Output the [x, y] coordinate of the center of the cell containing the given text.  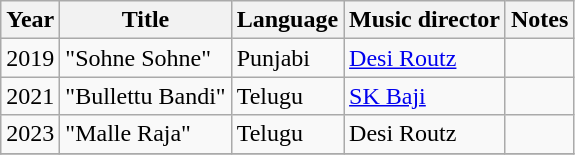
2023 [30, 134]
Title [146, 20]
Notes [539, 20]
Year [30, 20]
Punjabi [287, 58]
Music director [425, 20]
2021 [30, 96]
2019 [30, 58]
"Sohne Sohne" [146, 58]
"Bullettu Bandi" [146, 96]
"Malle Raja" [146, 134]
Language [287, 20]
SK Baji [425, 96]
